Return (x, y) of the center of cell containing provided text 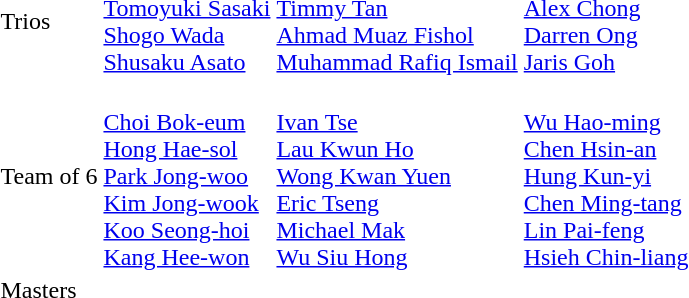
Choi Bok-eumHong Hae-solPark Jong-wooKim Jong-wookKoo Seong-hoiKang Hee-won (187, 176)
Ivan TseLau Kwun HoWong Kwan YuenEric TsengMichael MakWu Siu Hong (397, 176)
